Detect which cell encompasses the target text, then output its (x, y) center coordinate. 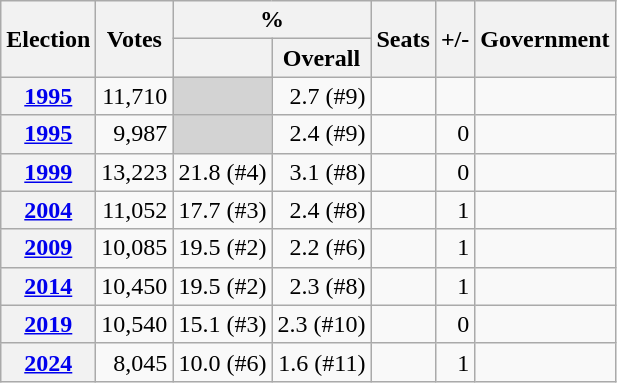
% (272, 20)
2.4 (#9) (322, 134)
15.1 (#3) (222, 324)
11,052 (134, 210)
Seats (403, 39)
+/- (454, 39)
10,450 (134, 286)
1999 (48, 172)
Election (48, 39)
2.3 (#10) (322, 324)
2.3 (#8) (322, 286)
2.7 (#9) (322, 96)
2014 (48, 286)
10.0 (#6) (222, 362)
2024 (48, 362)
Government (545, 39)
2.2 (#6) (322, 248)
1.6 (#11) (322, 362)
2004 (48, 210)
2009 (48, 248)
Overall (322, 58)
9,987 (134, 134)
3.1 (#8) (322, 172)
8,045 (134, 362)
2.4 (#8) (322, 210)
Votes (134, 39)
10,540 (134, 324)
21.8 (#4) (222, 172)
10,085 (134, 248)
11,710 (134, 96)
17.7 (#3) (222, 210)
13,223 (134, 172)
2019 (48, 324)
